Scan for the cell matching the given text and deliver its (X, Y) coordinate at center. 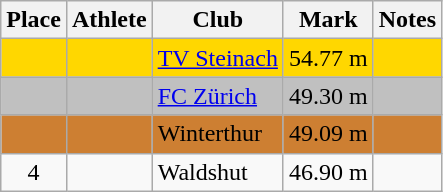
Place (34, 20)
Winterthur (218, 134)
49.09 m (328, 134)
46.90 m (328, 172)
Mark (328, 20)
Waldshut (218, 172)
4 (34, 172)
54.77 m (328, 58)
49.30 m (328, 96)
Club (218, 20)
TV Steinach (218, 58)
FC Zürich (218, 96)
Notes (407, 20)
Athlete (109, 20)
